For the text-containing cell, return its midpoint in (x, y) coordinate format. 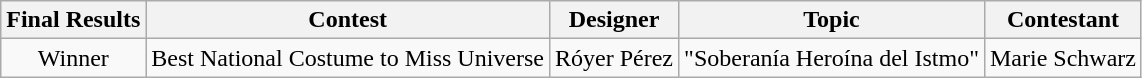
Winner (74, 58)
Marie Schwarz (1062, 58)
Contestant (1062, 20)
Best National Costume to Miss Universe (348, 58)
Designer (614, 20)
Topic (832, 20)
Róyer Pérez (614, 58)
Contest (348, 20)
"Soberanía Heroína del Istmo" (832, 58)
Final Results (74, 20)
